Output the (x, y) coordinate of the center of the cell containing the given text.  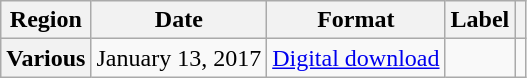
Various (46, 58)
Region (46, 20)
Digital download (356, 58)
January 13, 2017 (179, 58)
Label (480, 20)
Date (179, 20)
Format (356, 20)
